Detect which cell encompasses the target text, then output its [x, y] center coordinate. 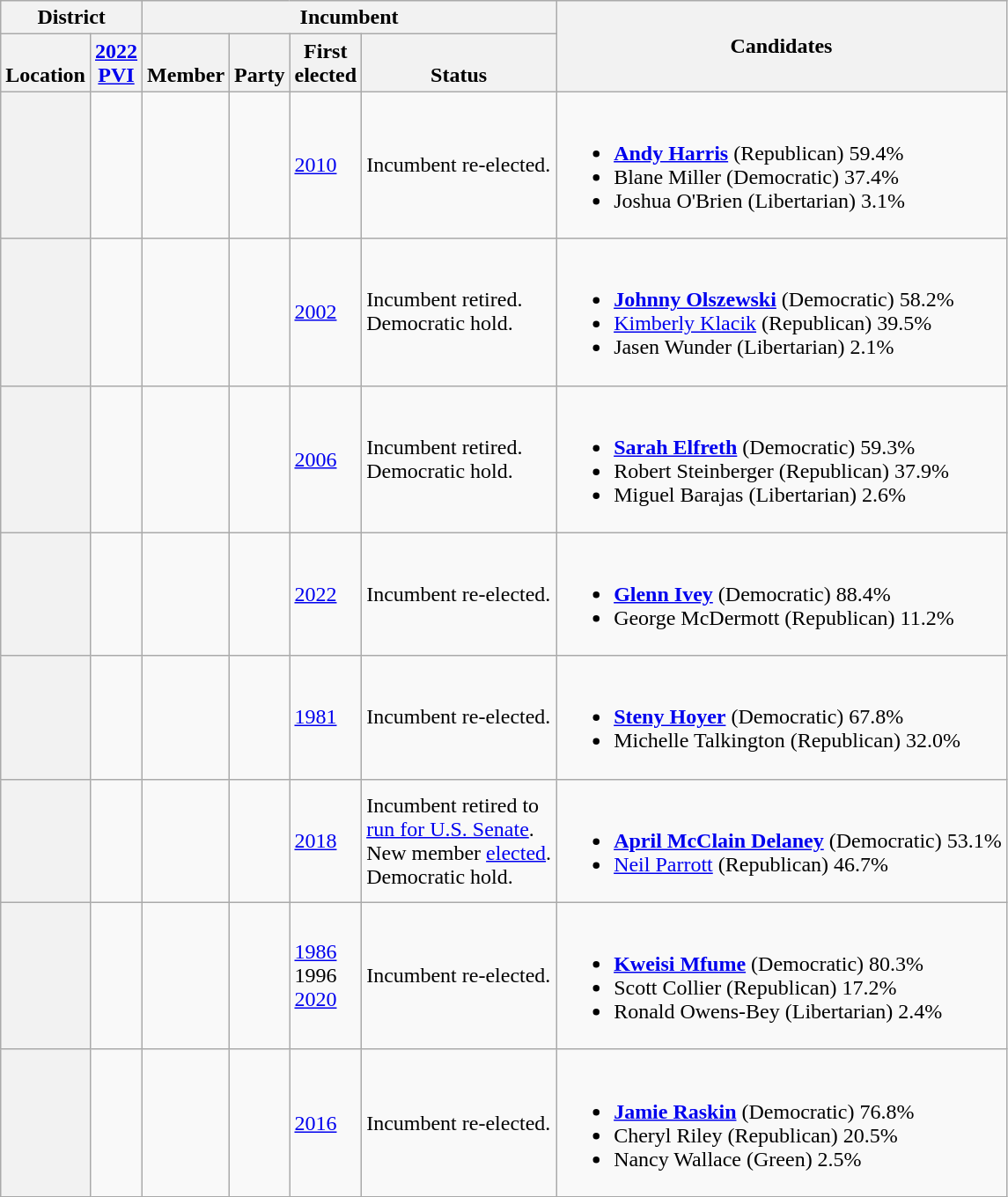
2022 [326, 594]
2006 [326, 459]
2002 [326, 312]
Steny Hoyer (Democratic) 67.8%Michelle Talkington (Republican) 32.0% [782, 717]
Status [460, 63]
Firstelected [326, 63]
Sarah Elfreth (Democratic) 59.3%Robert Steinberger (Republican) 37.9%Miguel Barajas (Libertarian) 2.6% [782, 459]
Member [187, 63]
Johnny Olszewski (Democratic) 58.2%Kimberly Klacik (Republican) 39.5%Jasen Wunder (Libertarian) 2.1% [782, 312]
2010 [326, 165]
Incumbent retired torun for U.S. Senate.New member elected.Democratic hold. [460, 841]
District [72, 18]
Andy Harris (Republican) 59.4%Blane Miller (Democratic) 37.4%Joshua O'Brien (Libertarian) 3.1% [782, 165]
April McClain Delaney (Democratic) 53.1%Neil Parrott (Republican) 46.7% [782, 841]
2018 [326, 841]
Party [260, 63]
Candidates [782, 46]
2022PVI [116, 63]
19861996 2020 [326, 975]
Glenn Ivey (Democratic) 88.4%George McDermott (Republican) 11.2% [782, 594]
Jamie Raskin (Democratic) 76.8%Cheryl Riley (Republican) 20.5%Nancy Wallace (Green) 2.5% [782, 1123]
1981 [326, 717]
2016 [326, 1123]
Location [46, 63]
Incumbent [349, 18]
Kweisi Mfume (Democratic) 80.3%Scott Collier (Republican) 17.2%Ronald Owens-Bey (Libertarian) 2.4% [782, 975]
